From the cell containing the given text, extract its center point as [X, Y] coordinate. 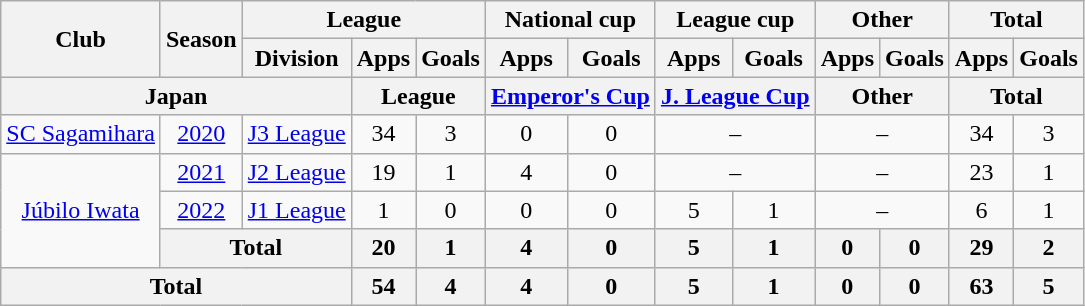
Division [296, 58]
J. League Cup [735, 96]
20 [383, 248]
Season [201, 39]
J2 League [296, 172]
J3 League [296, 134]
2020 [201, 134]
J1 League [296, 210]
63 [981, 286]
Japan [176, 96]
2 [1049, 248]
29 [981, 248]
2021 [201, 172]
19 [383, 172]
National cup [570, 20]
Club [81, 39]
Júbilo Iwata [81, 210]
Emperor's Cup [570, 96]
54 [383, 286]
23 [981, 172]
SC Sagamihara [81, 134]
6 [981, 210]
League cup [735, 20]
2022 [201, 210]
